Extract the (X, Y) coordinate from the center of the cell holding the provided text.  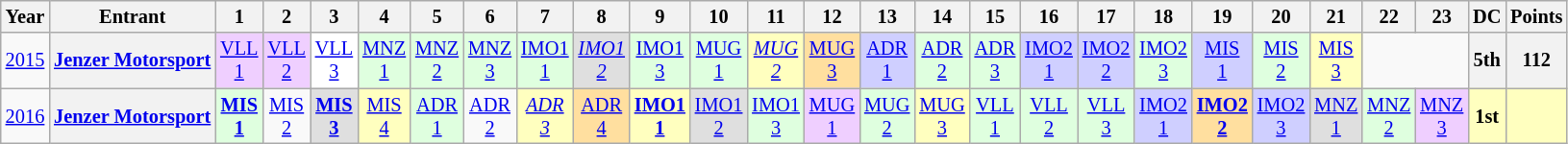
19 (1223, 16)
Entrant (133, 16)
14 (942, 16)
21 (1336, 16)
DC (1486, 16)
ADR4 (602, 116)
23 (1442, 16)
20 (1282, 16)
9 (660, 16)
3 (335, 16)
22 (1388, 16)
18 (1163, 16)
1 (238, 16)
MIS4 (385, 116)
112 (1536, 60)
5 (436, 16)
1st (1486, 116)
Points (1536, 16)
10 (719, 16)
17 (1107, 16)
7 (545, 16)
13 (886, 16)
2015 (25, 60)
2016 (25, 116)
5th (1486, 60)
2 (286, 16)
12 (833, 16)
8 (602, 16)
15 (996, 16)
Year (25, 16)
11 (776, 16)
6 (490, 16)
4 (385, 16)
16 (1049, 16)
